Detect which cell encompasses the target text, then output its [x, y] center coordinate. 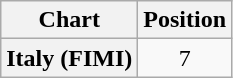
Italy (FIMI) [70, 58]
Chart [70, 20]
Position [185, 20]
7 [185, 58]
